Capture the cell that displays the provided text and extract its [X, Y] central coordinate. 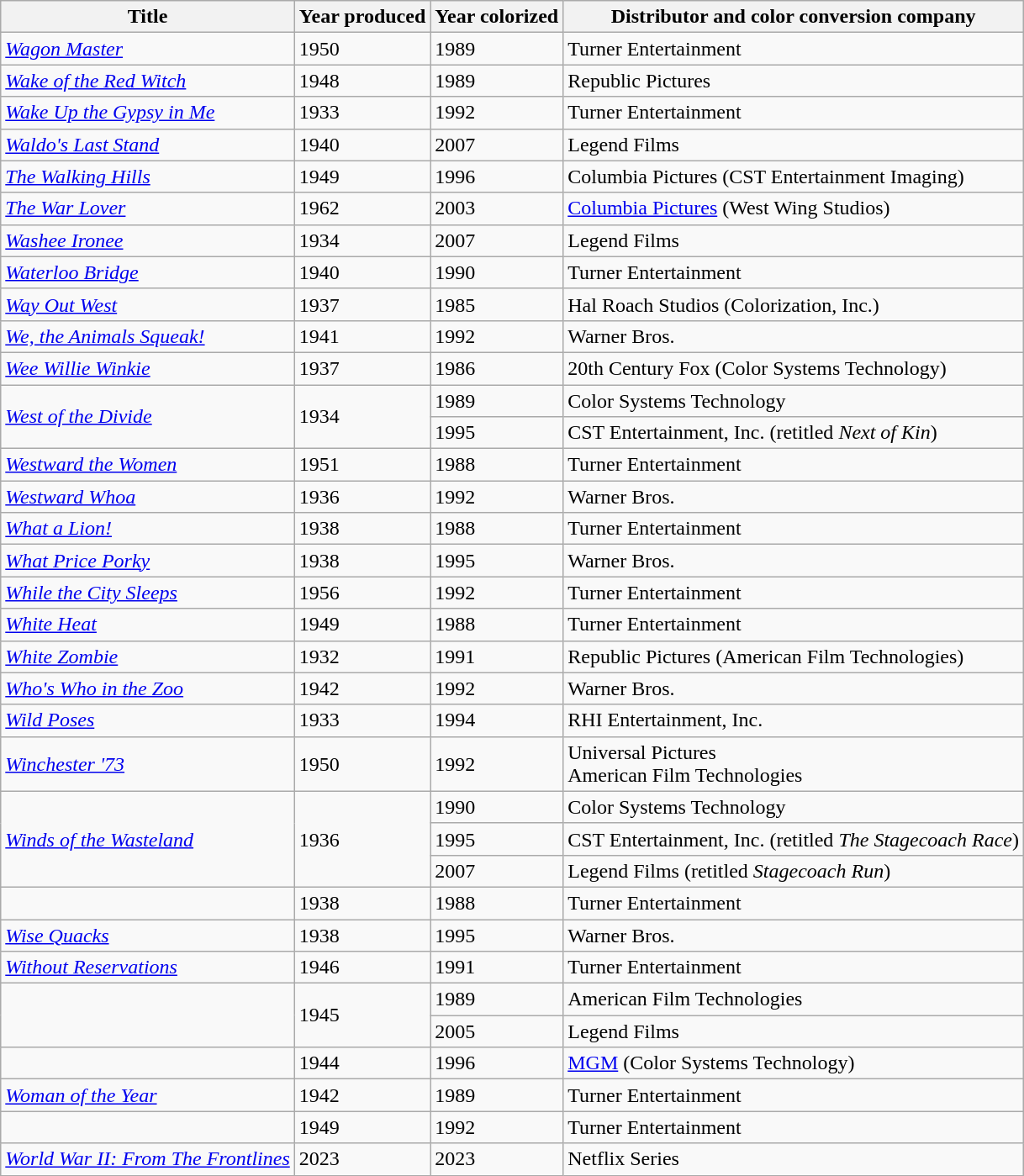
Year colorized [497, 17]
Wagon Master [148, 49]
White Zombie [148, 657]
1985 [497, 304]
Distributor and color conversion company [794, 17]
Winds of the Wasteland [148, 839]
Wake of the Red Witch [148, 81]
Republic Pictures (American Film Technologies) [794, 657]
1956 [362, 593]
Woman of the Year [148, 1095]
Washee Ironee [148, 240]
1944 [362, 1063]
Columbia Pictures (West Wing Studios) [794, 208]
1951 [362, 465]
Year produced [362, 17]
Way Out West [148, 304]
Without Reservations [148, 968]
While the City Sleeps [148, 593]
1946 [362, 968]
What a Lion! [148, 529]
Wee Willie Winkie [148, 368]
World War II: From The Frontlines [148, 1159]
1932 [362, 657]
CST Entertainment, Inc. (retitled Next of Kin) [794, 433]
White Heat [148, 625]
What Price Porky [148, 561]
West of the Divide [148, 417]
Republic Pictures [794, 81]
CST Entertainment, Inc. (retitled The Stagecoach Race) [794, 839]
Wise Quacks [148, 936]
Westward the Women [148, 465]
Columbia Pictures (CST Entertainment Imaging) [794, 177]
Hal Roach Studios (Colorization, Inc.) [794, 304]
American Film Technologies [794, 999]
Waldo's Last Stand [148, 145]
1941 [362, 336]
1948 [362, 81]
The War Lover [148, 208]
Winchester '73 [148, 763]
Title [148, 17]
MGM (Color Systems Technology) [794, 1063]
1945 [362, 1015]
Who's Who in the Zoo [148, 688]
2003 [497, 208]
Westward Whoa [148, 497]
Waterloo Bridge [148, 272]
The Walking Hills [148, 177]
1994 [497, 720]
1986 [497, 368]
2005 [497, 1031]
Wake Up the Gypsy in Me [148, 113]
Universal PicturesAmerican Film Technologies [794, 763]
1962 [362, 208]
20th Century Fox (Color Systems Technology) [794, 368]
Legend Films (retitled Stagecoach Run) [794, 871]
Wild Poses [148, 720]
RHI Entertainment, Inc. [794, 720]
Netflix Series [794, 1159]
We, the Animals Squeak! [148, 336]
